Return the [X, Y] coordinate for the center point of the cell that contains the specified text.  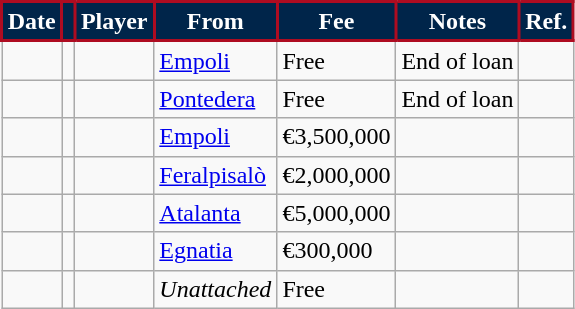
Atalanta [216, 213]
Fee [336, 22]
Unattached [216, 289]
Feralpisalò [216, 175]
Date [32, 22]
Notes [458, 22]
€2,000,000 [336, 175]
€3,500,000 [336, 137]
Egnatia [216, 251]
€300,000 [336, 251]
Player [114, 22]
€5,000,000 [336, 213]
From [216, 22]
Pontedera [216, 99]
Ref. [546, 22]
